For the text-containing cell, return its midpoint in [x, y] coordinate format. 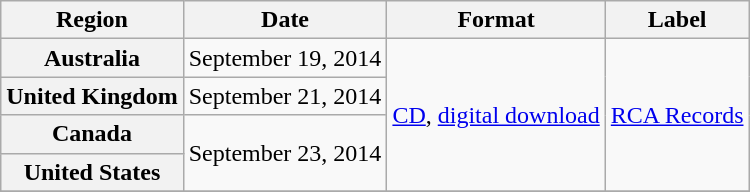
RCA Records [677, 115]
Label [677, 20]
Region [92, 20]
United Kingdom [92, 96]
United States [92, 172]
Date [285, 20]
September 21, 2014 [285, 96]
September 19, 2014 [285, 58]
Canada [92, 134]
September 23, 2014 [285, 153]
Australia [92, 58]
Format [496, 20]
CD, digital download [496, 115]
